Output the [X, Y] coordinate of the center of the cell containing the given text.  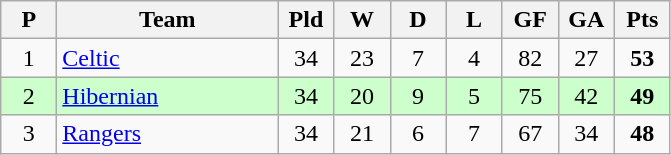
42 [586, 96]
2 [29, 96]
L [474, 20]
6 [418, 134]
Hibernian [168, 96]
48 [642, 134]
27 [586, 58]
Team [168, 20]
9 [418, 96]
Celtic [168, 58]
1 [29, 58]
82 [530, 58]
GA [586, 20]
P [29, 20]
75 [530, 96]
20 [362, 96]
21 [362, 134]
5 [474, 96]
49 [642, 96]
D [418, 20]
Rangers [168, 134]
Pts [642, 20]
W [362, 20]
3 [29, 134]
GF [530, 20]
4 [474, 58]
Pld [306, 20]
23 [362, 58]
53 [642, 58]
67 [530, 134]
